Capture the cell that displays the provided text and extract its [x, y] central coordinate. 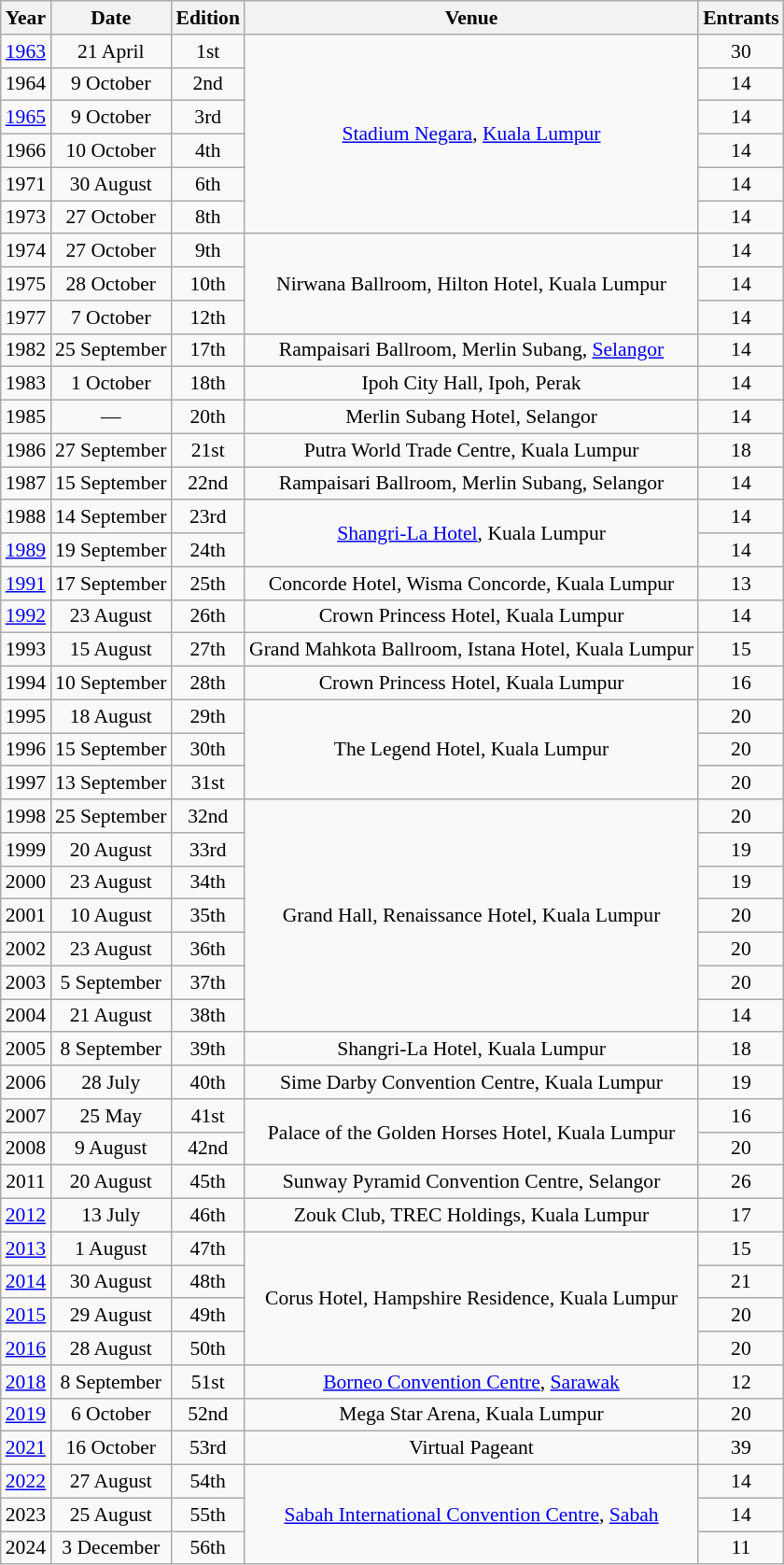
17 [741, 1216]
51st [207, 1382]
2011 [26, 1182]
1963 [26, 51]
8th [207, 218]
1973 [26, 218]
25th [207, 584]
21 April [110, 51]
2006 [26, 1082]
10 September [110, 684]
— [110, 417]
38th [207, 1016]
29th [207, 716]
34th [207, 882]
42nd [207, 1149]
2nd [207, 84]
29 August [110, 1316]
1974 [26, 251]
37th [207, 982]
1 October [110, 384]
Nirwana Ballroom, Hilton Hotel, Kuala Lumpur [471, 284]
2004 [26, 1016]
Edition [207, 18]
46th [207, 1216]
1995 [26, 716]
14 September [110, 517]
Borneo Convention Centre, Sarawak [471, 1382]
Mega Star Arena, Kuala Lumpur [471, 1415]
2001 [26, 916]
13 September [110, 783]
35th [207, 916]
Stadium Negara, Kuala Lumpur [471, 134]
7 October [110, 317]
48th [207, 1282]
Sime Darby Convention Centre, Kuala Lumpur [471, 1082]
Date [110, 18]
10 August [110, 916]
1999 [26, 850]
The Legend Hotel, Kuala Lumpur [471, 749]
Ipoh City Hall, Ipoh, Perak [471, 384]
2018 [26, 1382]
2012 [26, 1216]
28th [207, 684]
13 July [110, 1216]
1965 [26, 118]
19 September [110, 550]
17 September [110, 584]
12 [741, 1382]
39th [207, 1050]
27 September [110, 450]
20th [207, 417]
Year [26, 18]
1998 [26, 816]
Palace of the Golden Horses Hotel, Kuala Lumpur [471, 1132]
41st [207, 1116]
Merlin Subang Hotel, Selangor [471, 417]
1988 [26, 517]
54th [207, 1482]
47th [207, 1248]
28 August [110, 1348]
2005 [26, 1050]
39 [741, 1448]
22nd [207, 484]
2013 [26, 1248]
2014 [26, 1282]
1982 [26, 350]
2022 [26, 1482]
28 October [110, 284]
2021 [26, 1448]
Grand Hall, Renaissance Hotel, Kuala Lumpur [471, 915]
25 May [110, 1116]
Virtual Pageant [471, 1448]
2015 [26, 1316]
17th [207, 350]
1964 [26, 84]
2003 [26, 982]
Concorde Hotel, Wisma Concorde, Kuala Lumpur [471, 584]
45th [207, 1182]
18 August [110, 716]
1983 [26, 384]
40th [207, 1082]
21st [207, 450]
32nd [207, 816]
2016 [26, 1348]
2023 [26, 1515]
Corus Hotel, Hampshire Residence, Kuala Lumpur [471, 1298]
10th [207, 284]
27 August [110, 1482]
24th [207, 550]
23rd [207, 517]
1996 [26, 750]
1971 [26, 184]
15 August [110, 650]
33rd [207, 850]
1st [207, 51]
13 [741, 584]
16 October [110, 1448]
Sabah International Convention Centre, Sabah [471, 1515]
1966 [26, 151]
Zouk Club, TREC Holdings, Kuala Lumpur [471, 1216]
Grand Mahkota Ballroom, Istana Hotel, Kuala Lumpur [471, 650]
26 [741, 1182]
3rd [207, 118]
4th [207, 151]
1989 [26, 550]
9th [207, 251]
36th [207, 950]
2019 [26, 1415]
5 September [110, 982]
11 [741, 1548]
31st [207, 783]
27th [207, 650]
1991 [26, 584]
1985 [26, 417]
1975 [26, 284]
1993 [26, 650]
30th [207, 750]
1 August [110, 1248]
18th [207, 384]
50th [207, 1348]
2002 [26, 950]
28 July [110, 1082]
1986 [26, 450]
52nd [207, 1415]
2024 [26, 1548]
2007 [26, 1116]
Sunway Pyramid Convention Centre, Selangor [471, 1182]
6th [207, 184]
26th [207, 616]
25 August [110, 1515]
21 August [110, 1016]
1994 [26, 684]
21 [741, 1282]
1987 [26, 484]
Putra World Trade Centre, Kuala Lumpur [471, 450]
2008 [26, 1149]
Venue [471, 18]
3 December [110, 1548]
56th [207, 1548]
1997 [26, 783]
53rd [207, 1448]
55th [207, 1515]
49th [207, 1316]
1977 [26, 317]
6 October [110, 1415]
12th [207, 317]
30 [741, 51]
9 August [110, 1149]
10 October [110, 151]
Entrants [741, 18]
1992 [26, 616]
2000 [26, 882]
